Find where the given text appears and provide that cell's center as [x, y] coordinate. 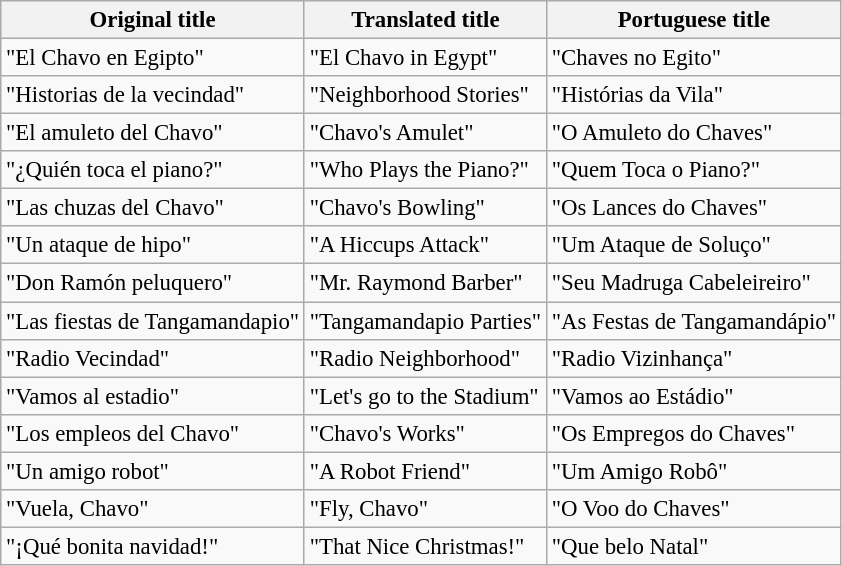
"¿Quién toca el piano?" [153, 170]
"Fly, Chavo" [425, 509]
"Quem Toca o Piano?" [694, 170]
"Who Plays the Piano?" [425, 170]
"Seu Madruga Cabeleireiro" [694, 283]
"Chavo's Bowling" [425, 208]
"El Chavo en Egipto" [153, 58]
"O Voo do Chaves" [694, 509]
"A Hiccups Attack" [425, 245]
"Las fiestas de Tangamandapio" [153, 321]
"Os Lances do Chaves" [694, 208]
"Chavo's Amulet" [425, 133]
"Tangamandapio Parties" [425, 321]
Original title [153, 20]
"Los empleos del Chavo" [153, 433]
Portuguese title [694, 20]
"As Festas de Tangamandápio" [694, 321]
"Chavo's Works" [425, 433]
"A Robot Friend" [425, 471]
"Let's go to the Stadium" [425, 396]
"Radio Vizinhança" [694, 358]
"El amuleto del Chavo" [153, 133]
"Neighborhood Stories" [425, 95]
"Um Ataque de Soluço" [694, 245]
"Radio Neighborhood" [425, 358]
"Que belo Natal" [694, 546]
"Las chuzas del Chavo" [153, 208]
"El Chavo in Egypt" [425, 58]
"Os Empregos do Chaves" [694, 433]
"That Nice Christmas!" [425, 546]
"Un amigo robot" [153, 471]
"Historias de la vecindad" [153, 95]
"¡Qué bonita navidad!" [153, 546]
"Un ataque de hipo" [153, 245]
"Chaves no Egito" [694, 58]
"Um Amigo Robô" [694, 471]
"Vamos ao Estádio" [694, 396]
"Don Ramón peluquero" [153, 283]
"Radio Vecindad" [153, 358]
"Histórias da Vila" [694, 95]
Translated title [425, 20]
"Vuela, Chavo" [153, 509]
"Mr. Raymond Barber" [425, 283]
"O Amuleto do Chaves" [694, 133]
"Vamos al estadio" [153, 396]
